Find where the given text appears and provide that cell's center as [x, y] coordinate. 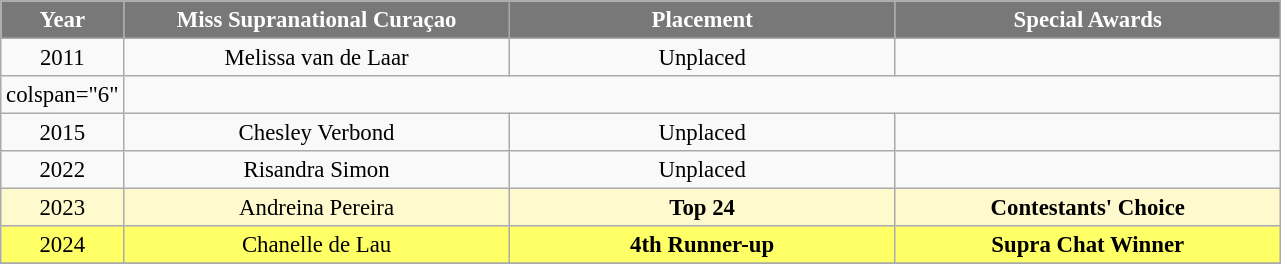
colspan="6" [62, 95]
2023 [62, 208]
2022 [62, 170]
Chanelle de Lau [317, 245]
Chesley Verbond [317, 133]
Top 24 [702, 208]
Melissa van de Laar [317, 58]
Supra Chat Winner [1088, 245]
2015 [62, 133]
Contestants' Choice [1088, 208]
Special Awards [1088, 20]
Miss Supranational Curaçao [317, 20]
4th Runner-up [702, 245]
Risandra Simon [317, 170]
Year [62, 20]
2024 [62, 245]
Placement [702, 20]
Andreina Pereira [317, 208]
2011 [62, 58]
